Return the (X, Y) coordinate for the center point of the cell that contains the specified text.  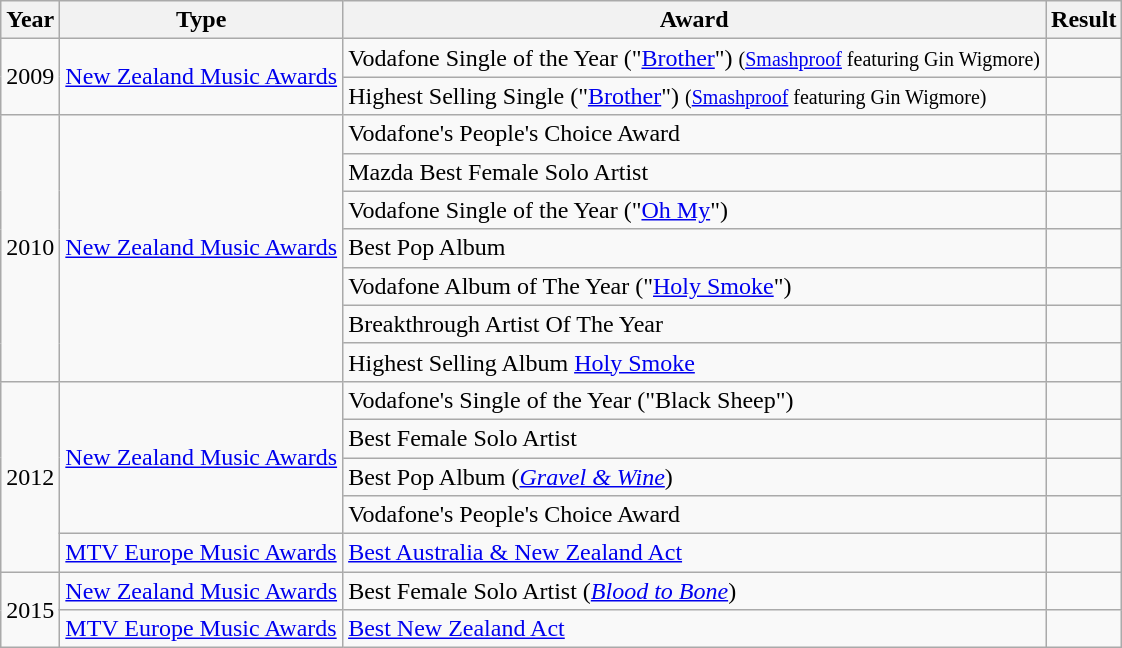
Award (694, 20)
Vodafone Single of the Year ("Brother") (Smashproof featuring Gin Wigmore) (694, 58)
Mazda Best Female Solo Artist (694, 172)
Vodafone Single of the Year ("Oh My") (694, 210)
2015 (30, 610)
Vodafone's Single of the Year ("Black Sheep") (694, 400)
Best Female Solo Artist (Blood to Bone) (694, 591)
Best Pop Album (694, 248)
Breakthrough Artist Of The Year (694, 324)
Best Australia & New Zealand Act (694, 553)
Vodafone Album of The Year ("Holy Smoke") (694, 286)
2009 (30, 77)
Type (202, 20)
Best Female Solo Artist (694, 438)
Highest Selling Album Holy Smoke (694, 362)
Result (1084, 20)
Best Pop Album (Gravel & Wine) (694, 477)
Highest Selling Single ("Brother") (Smashproof featuring Gin Wigmore) (694, 96)
2010 (30, 248)
2012 (30, 476)
Year (30, 20)
Best New Zealand Act (694, 629)
